Determine the [x, y] coordinate at the center of the cell enclosing the given text.  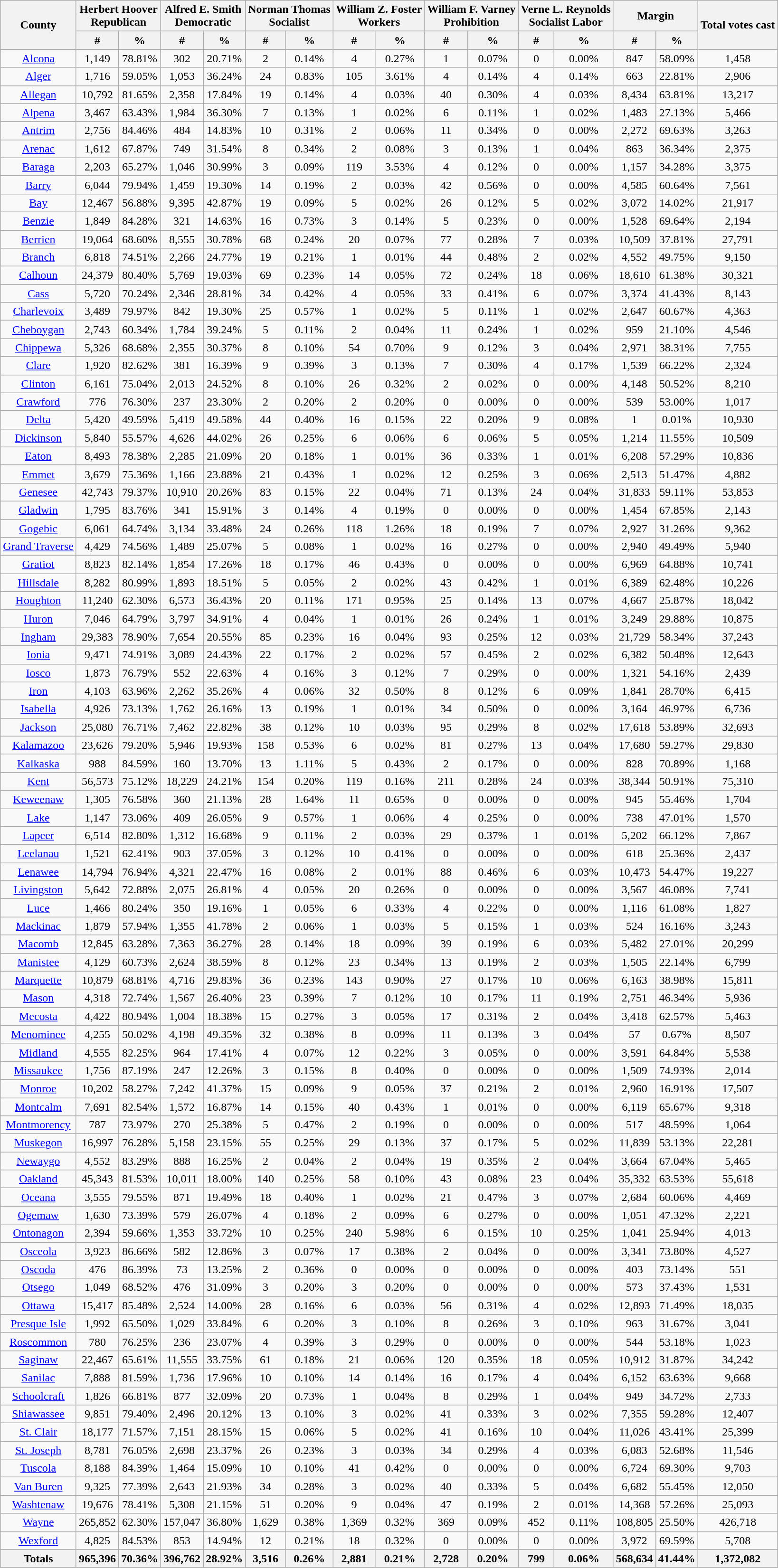
53.89% [676, 727]
1,321 [635, 673]
Antrim [38, 131]
County [38, 25]
58 [354, 1179]
Crawford [38, 402]
Washtenaw [38, 1504]
5,708 [738, 1540]
34.91% [224, 619]
1,157 [635, 167]
Gogebic [38, 529]
7,363 [182, 944]
552 [182, 673]
Midland [38, 1052]
7,741 [738, 890]
31.09% [224, 1287]
1,572 [182, 1107]
68.60% [140, 239]
Totals [38, 1559]
945 [635, 799]
22.82% [224, 727]
21.15% [224, 1504]
Isabella [38, 709]
6,724 [635, 1468]
1,716 [97, 76]
30.99% [224, 167]
959 [635, 330]
10,011 [182, 1179]
2,143 [738, 510]
4,667 [635, 601]
17.84% [224, 94]
83 [266, 492]
25.87% [676, 601]
2,375 [738, 149]
73 [182, 1269]
3,567 [635, 890]
842 [182, 312]
2,881 [354, 1559]
49.35% [224, 1034]
81.53% [140, 1179]
54.47% [676, 872]
12,467 [97, 203]
79.40% [140, 1414]
75.36% [140, 474]
49.59% [140, 420]
3.53% [400, 167]
82.80% [140, 836]
988 [97, 763]
20.26% [224, 492]
41.44% [676, 1559]
23.15% [224, 1143]
5,158 [182, 1143]
1,166 [182, 474]
663 [635, 76]
863 [635, 149]
Houghton [38, 601]
6,969 [635, 565]
65.67% [676, 1107]
39.24% [224, 330]
0.36% [309, 1269]
82.62% [140, 366]
Allegan [38, 94]
60.73% [140, 962]
787 [97, 1125]
6,415 [738, 691]
6,736 [738, 709]
1,046 [182, 167]
Emmet [38, 474]
26.81% [224, 890]
Clinton [38, 384]
Ogemaw [38, 1215]
3.61% [400, 76]
61.08% [676, 908]
Lapeer [38, 836]
26.05% [224, 817]
0.90% [400, 980]
75.04% [140, 384]
47.32% [676, 1215]
2,013 [182, 384]
Alger [38, 76]
Bay [38, 203]
Menominee [38, 1034]
69.59% [676, 1540]
1,920 [97, 366]
Mecosta [38, 1016]
73.97% [140, 1125]
75.12% [140, 781]
Branch [38, 257]
9,851 [97, 1414]
1,369 [354, 1522]
64.88% [676, 565]
12.86% [224, 1251]
84.28% [140, 221]
79.37% [140, 492]
18.38% [224, 1016]
3,679 [97, 474]
1,458 [738, 58]
4,363 [738, 312]
9,471 [97, 655]
3,249 [635, 619]
80.94% [140, 1016]
Baraga [38, 167]
2,394 [97, 1233]
6,514 [97, 836]
13,217 [738, 94]
71.49% [676, 1305]
6,389 [635, 583]
4,716 [182, 980]
1,053 [182, 76]
64.84% [676, 1052]
50.52% [676, 384]
69.30% [676, 1468]
Mackinac [38, 926]
8,823 [97, 565]
4,469 [738, 1197]
828 [635, 763]
9,318 [738, 1107]
60.34% [140, 330]
Oceana [38, 1197]
12,845 [97, 944]
41.37% [224, 1088]
1,049 [97, 1287]
12,050 [738, 1486]
10,202 [97, 1088]
2,513 [635, 474]
8,781 [97, 1450]
738 [635, 817]
1,854 [182, 565]
3,374 [635, 293]
47.01% [676, 817]
6,152 [635, 1378]
82.14% [140, 565]
82.54% [140, 1107]
38 [266, 727]
48.59% [676, 1125]
Hillsdale [38, 583]
36.80% [224, 1522]
33.48% [224, 529]
1,064 [738, 1125]
6,382 [635, 655]
1,629 [266, 1522]
42.87% [224, 203]
54 [354, 348]
66.22% [676, 366]
67.87% [140, 149]
78.41% [140, 1504]
9,395 [182, 203]
Clare [38, 366]
236 [182, 1341]
5,420 [97, 420]
6,061 [97, 529]
360 [182, 799]
46.08% [676, 890]
88 [446, 872]
Kalamazoo [38, 745]
749 [182, 149]
24.43% [224, 655]
19.93% [224, 745]
0.83% [309, 76]
17,507 [738, 1088]
25,093 [738, 1504]
4,882 [738, 474]
10,879 [97, 980]
18.51% [224, 583]
7,242 [182, 1088]
77.39% [140, 1486]
964 [182, 1052]
46 [354, 565]
0.53% [309, 745]
105 [354, 76]
24.52% [224, 384]
20.12% [224, 1414]
33 [446, 293]
302 [182, 58]
80.24% [140, 908]
4,585 [635, 185]
31.54% [224, 149]
42,743 [97, 492]
23,626 [97, 745]
4,555 [97, 1052]
10,741 [738, 565]
Kent [38, 781]
2,285 [182, 456]
73.80% [676, 1251]
2,698 [182, 1450]
3,263 [738, 131]
Ottawa [38, 1305]
517 [635, 1125]
18.00% [224, 1179]
853 [182, 1540]
82.25% [140, 1052]
10,792 [97, 94]
66.12% [676, 836]
67.85% [676, 510]
50.91% [676, 781]
81 [446, 745]
871 [182, 1197]
Montcalm [38, 1107]
Huron [38, 619]
42 [446, 185]
1,454 [635, 510]
27.13% [676, 113]
64.79% [140, 619]
63.81% [676, 94]
2,647 [635, 312]
1,116 [635, 908]
12,893 [635, 1305]
26.07% [224, 1215]
847 [635, 58]
240 [354, 1233]
18,610 [635, 275]
73.13% [140, 709]
36.24% [224, 76]
Manistee [38, 962]
140 [266, 1179]
84.53% [140, 1540]
16,997 [97, 1143]
8,188 [97, 1468]
66.81% [140, 1396]
1,630 [97, 1215]
10,836 [738, 456]
51.47% [676, 474]
6,799 [738, 962]
79.20% [140, 745]
1,784 [182, 330]
56.88% [140, 203]
21.93% [224, 1486]
73.39% [140, 1215]
61 [266, 1360]
120 [446, 1360]
10,226 [738, 583]
55,618 [738, 1179]
2,496 [182, 1414]
Roscommon [38, 1341]
1,004 [182, 1016]
2,221 [738, 1215]
Verne L. ReynoldsSocialist Labor [566, 16]
3,243 [738, 926]
0.95% [400, 601]
5,326 [97, 348]
37.43% [676, 1287]
27,791 [738, 239]
36.30% [224, 113]
2,324 [738, 366]
William Z. FosterWorkers [379, 16]
84.39% [140, 1468]
59.27% [676, 745]
Oakland [38, 1179]
2,014 [738, 1070]
949 [635, 1396]
28.70% [676, 691]
11,839 [635, 1143]
484 [182, 131]
15,811 [738, 980]
Alfred E. SmithDemocratic [203, 16]
38,344 [635, 781]
18,177 [97, 1432]
68.68% [140, 348]
20.55% [224, 637]
35,332 [635, 1179]
29.88% [676, 619]
34,242 [738, 1360]
56,573 [97, 781]
4,429 [97, 547]
Newaygo [38, 1161]
247 [182, 1070]
160 [182, 763]
60.67% [676, 312]
31.26% [676, 529]
57.29% [676, 456]
35.26% [224, 691]
31.67% [676, 1323]
38.98% [676, 980]
403 [635, 1269]
14.94% [224, 1540]
55.57% [140, 438]
33.84% [224, 1323]
Margin [655, 16]
53.18% [676, 1341]
81.59% [140, 1378]
0.56% [493, 185]
3,972 [635, 1540]
18,229 [182, 781]
Monroe [38, 1088]
1,017 [738, 402]
1,168 [738, 763]
1,483 [635, 113]
108,805 [635, 1522]
2,272 [635, 131]
53.00% [676, 402]
7,355 [635, 1414]
877 [182, 1396]
Wayne [38, 1522]
7,691 [97, 1107]
Benzie [38, 221]
49.49% [676, 547]
1,041 [635, 1233]
16.91% [676, 1088]
34.72% [676, 1396]
3,555 [97, 1197]
15.91% [224, 510]
62.57% [676, 1016]
11,546 [738, 1450]
23.37% [224, 1450]
1,528 [635, 221]
29.83% [224, 980]
Total votes cast [738, 25]
17,618 [635, 727]
16.87% [224, 1107]
14.02% [676, 203]
7,867 [738, 836]
1,827 [738, 908]
17.26% [224, 565]
32.09% [224, 1396]
74.51% [140, 257]
73.06% [140, 817]
2,684 [635, 1197]
23.07% [224, 1341]
211 [446, 781]
12,643 [738, 655]
6,573 [182, 601]
6,119 [635, 1107]
57.26% [676, 1504]
Cass [38, 293]
76.30% [140, 402]
Chippewa [38, 348]
7,755 [738, 348]
Shiawassee [38, 1414]
68.52% [140, 1287]
21,729 [635, 637]
799 [536, 1559]
270 [182, 1125]
54.16% [676, 673]
6,682 [635, 1486]
47 [446, 1504]
3,467 [97, 113]
1,464 [182, 1468]
Oscoda [38, 1269]
6,163 [635, 980]
11,555 [182, 1360]
58.27% [140, 1088]
Livingston [38, 890]
573 [635, 1287]
8,434 [635, 94]
2,733 [738, 1396]
2,439 [738, 673]
2,266 [182, 257]
1,762 [182, 709]
22,467 [97, 1360]
2,524 [182, 1305]
Grand Traverse [38, 547]
Calhoun [38, 275]
118 [354, 529]
3,418 [635, 1016]
888 [182, 1161]
2,203 [97, 167]
2,960 [635, 1088]
2,358 [182, 94]
8,507 [738, 1034]
76.79% [140, 673]
780 [97, 1341]
Kalkaska [38, 763]
36.34% [676, 149]
St. Clair [38, 1432]
3,664 [635, 1161]
Lake [38, 817]
21.10% [676, 330]
0.67% [676, 1034]
77 [446, 239]
6,161 [97, 384]
63.43% [140, 113]
78.81% [140, 58]
16.25% [224, 1161]
7,888 [97, 1378]
2,262 [182, 691]
14.00% [224, 1305]
2,743 [97, 330]
Montmorency [38, 1125]
21.09% [224, 456]
55.46% [676, 799]
2,194 [738, 221]
9,703 [738, 1468]
1,984 [182, 113]
14,368 [635, 1504]
43.41% [676, 1432]
72 [446, 275]
25.36% [676, 854]
544 [635, 1341]
24,379 [97, 275]
80.99% [140, 583]
65.61% [140, 1360]
19.49% [224, 1197]
23.30% [224, 402]
1,756 [97, 1070]
7,462 [182, 727]
Luce [38, 908]
3,923 [97, 1251]
33.75% [224, 1360]
8,143 [738, 293]
Barry [38, 185]
426,718 [738, 1522]
2,624 [182, 962]
53.13% [676, 1143]
10,912 [635, 1360]
5,465 [738, 1161]
72.74% [140, 998]
4,148 [635, 384]
20.71% [224, 58]
452 [536, 1522]
5.98% [400, 1233]
1,704 [738, 799]
4,013 [738, 1233]
86.66% [140, 1251]
0.46% [493, 872]
10,473 [635, 872]
2,751 [635, 998]
Ontonagon [38, 1233]
17.96% [224, 1378]
22.81% [676, 76]
3,341 [635, 1251]
19,064 [97, 239]
12,407 [738, 1414]
409 [182, 817]
9,362 [738, 529]
76.25% [140, 1341]
24.77% [224, 257]
Arenac [38, 149]
396,762 [182, 1559]
69.64% [676, 221]
53,853 [738, 492]
8,210 [738, 384]
25.07% [224, 547]
16.68% [224, 836]
965,396 [97, 1559]
44.02% [224, 438]
171 [354, 601]
William F. VarneyProhibition [471, 16]
1,826 [97, 1396]
Presque Isle [38, 1323]
14.63% [224, 221]
903 [182, 854]
539 [635, 402]
14.83% [224, 131]
Ionia [38, 655]
4,422 [97, 1016]
58.34% [676, 637]
15,417 [97, 1305]
6,208 [635, 456]
2,346 [182, 293]
30.37% [224, 348]
1,149 [97, 58]
1,353 [182, 1233]
46.97% [676, 709]
61.38% [676, 275]
25,399 [738, 1432]
52.68% [676, 1450]
Berrien [38, 239]
618 [635, 854]
1,567 [182, 998]
5,946 [182, 745]
4,527 [738, 1251]
7,561 [738, 185]
26.40% [224, 998]
551 [738, 1269]
70.24% [140, 293]
83.76% [140, 510]
1,355 [182, 926]
0.37% [493, 836]
18,035 [738, 1305]
16.39% [224, 366]
582 [182, 1251]
78.38% [140, 456]
2,906 [738, 76]
Lenawee [38, 872]
10,930 [738, 420]
59.66% [140, 1233]
25.38% [224, 1125]
Macomb [38, 944]
Ingham [38, 637]
76.71% [140, 727]
83.29% [140, 1161]
3,375 [738, 167]
31.87% [676, 1360]
Eaton [38, 456]
1,023 [738, 1341]
4,825 [97, 1540]
237 [182, 402]
21,917 [738, 203]
Van Buren [38, 1486]
10,875 [738, 619]
49.75% [676, 257]
5,936 [738, 998]
25,080 [97, 727]
60.64% [676, 185]
24.21% [224, 781]
Jackson [38, 727]
7,046 [97, 619]
59.28% [676, 1414]
Dickinson [38, 438]
12.26% [224, 1070]
7,654 [182, 637]
524 [635, 926]
5,769 [182, 275]
49.58% [224, 420]
41.43% [676, 293]
11,240 [97, 601]
4,321 [182, 872]
60.06% [676, 1197]
68.81% [140, 980]
5,466 [738, 113]
1,521 [97, 854]
Keweenaw [38, 799]
11.55% [676, 438]
69 [266, 275]
27 [446, 980]
Tuscola [38, 1468]
1,489 [182, 547]
1.11% [309, 763]
568,634 [635, 1559]
21.13% [224, 799]
36.27% [224, 944]
Gratiot [38, 565]
1,312 [182, 836]
19,676 [97, 1504]
85 [266, 637]
3,089 [182, 655]
22,281 [738, 1143]
5,840 [97, 438]
41.78% [224, 926]
8,282 [97, 583]
157,047 [182, 1522]
3,072 [635, 203]
350 [182, 908]
Muskegon [38, 1143]
1,505 [635, 962]
28.92% [224, 1559]
19.16% [224, 908]
87.19% [140, 1070]
51 [266, 1504]
33.72% [224, 1233]
59.11% [676, 492]
17,680 [635, 745]
84.46% [140, 131]
73.14% [676, 1269]
74.93% [676, 1070]
79.55% [140, 1197]
Mason [38, 998]
6,083 [635, 1450]
St. Joseph [38, 1450]
23.88% [224, 474]
Osceola [38, 1251]
0.45% [493, 655]
16.16% [676, 926]
69.63% [676, 131]
1,795 [97, 510]
4,626 [182, 438]
1,849 [97, 221]
39 [446, 944]
80.40% [140, 275]
1,029 [182, 1323]
75,310 [738, 781]
63.53% [676, 1179]
1,531 [738, 1287]
13.25% [224, 1269]
72.88% [140, 890]
64.74% [140, 529]
2,971 [635, 348]
1,372,082 [738, 1559]
20,299 [738, 944]
19,227 [738, 872]
11,026 [635, 1432]
76.94% [140, 872]
86.39% [140, 1269]
62.48% [676, 583]
1.26% [400, 529]
1,466 [97, 908]
1,147 [97, 817]
2,940 [635, 547]
9,325 [97, 1486]
8,493 [97, 456]
84.59% [140, 763]
1,893 [182, 583]
Alpena [38, 113]
62.41% [140, 854]
Herbert HooverRepublican [118, 16]
1,841 [635, 691]
1.64% [309, 799]
45,343 [97, 1179]
38.31% [676, 348]
Marquette [38, 980]
1,612 [97, 149]
1,509 [635, 1070]
341 [182, 510]
85.48% [140, 1305]
63.28% [140, 944]
0.48% [493, 257]
5,419 [182, 420]
55 [266, 1143]
Sanilac [38, 1378]
37.81% [676, 239]
2,643 [182, 1486]
55.45% [676, 1486]
Otsego [38, 1287]
963 [635, 1323]
56 [446, 1305]
1,879 [97, 926]
9,150 [738, 257]
7,151 [182, 1432]
36.43% [224, 601]
76.05% [140, 1450]
5,463 [738, 1016]
17.41% [224, 1052]
Leelanau [38, 854]
50.48% [676, 655]
4,546 [738, 330]
Genesee [38, 492]
65.27% [140, 167]
79.94% [140, 185]
381 [182, 366]
3,041 [738, 1323]
95 [446, 727]
1,051 [635, 1215]
57.94% [140, 926]
Charlevoix [38, 312]
5,940 [738, 547]
Gladwin [38, 510]
34.28% [676, 167]
Delta [38, 420]
3,164 [635, 709]
143 [354, 980]
2,728 [446, 1559]
Iosco [38, 673]
46.34% [676, 998]
25.94% [676, 1233]
18,042 [738, 601]
28.81% [224, 293]
321 [182, 221]
58.09% [676, 58]
0.65% [400, 799]
4,129 [97, 962]
81.65% [140, 94]
Missaukee [38, 1070]
Alcona [38, 58]
22.63% [224, 673]
4,255 [97, 1034]
26.16% [224, 709]
1,305 [97, 799]
1,214 [635, 438]
63.96% [140, 691]
3,591 [635, 1052]
3,516 [266, 1559]
38.59% [224, 962]
10,910 [182, 492]
1,570 [738, 817]
4,198 [182, 1034]
29,830 [738, 745]
28.15% [224, 1432]
76.28% [140, 1143]
70.89% [676, 763]
76.58% [140, 799]
1,539 [635, 366]
31,833 [635, 492]
13.70% [224, 763]
2,355 [182, 348]
4,318 [97, 998]
59.05% [140, 76]
154 [266, 781]
78.90% [140, 637]
93 [446, 637]
79.97% [140, 312]
579 [182, 1215]
25.50% [676, 1522]
74.91% [140, 655]
Saginaw [38, 1360]
5,202 [635, 836]
1,873 [97, 673]
1,736 [182, 1378]
1,992 [97, 1323]
3,797 [182, 619]
29,383 [97, 637]
71.57% [140, 1432]
369 [446, 1522]
2,927 [635, 529]
3,489 [97, 312]
22.47% [224, 872]
8,555 [182, 239]
Schoolcraft [38, 1396]
9,668 [738, 1378]
265,852 [97, 1522]
37,243 [738, 637]
6,818 [97, 257]
30.78% [224, 239]
6,044 [97, 185]
5,720 [97, 293]
5,308 [182, 1504]
30,321 [738, 275]
71 [446, 492]
67.04% [676, 1161]
27.01% [676, 944]
5,482 [635, 944]
0.70% [400, 348]
4,926 [97, 709]
70.36% [140, 1559]
19.03% [224, 275]
5,538 [738, 1052]
1,459 [182, 185]
2,075 [182, 890]
14,794 [97, 872]
Norman ThomasSocialist [290, 16]
74.56% [140, 547]
3,134 [182, 529]
50.02% [140, 1034]
37.05% [224, 854]
5,642 [97, 890]
2,437 [738, 854]
2,756 [97, 131]
4,103 [97, 691]
65.50% [140, 1323]
158 [266, 745]
Cheboygan [38, 330]
15.09% [224, 1468]
32,693 [738, 727]
63.63% [676, 1378]
776 [97, 402]
Iron [38, 691]
22.14% [676, 962]
68 [266, 239]
Wexford [38, 1540]
